For the text-containing cell, return its midpoint in (x, y) coordinate format. 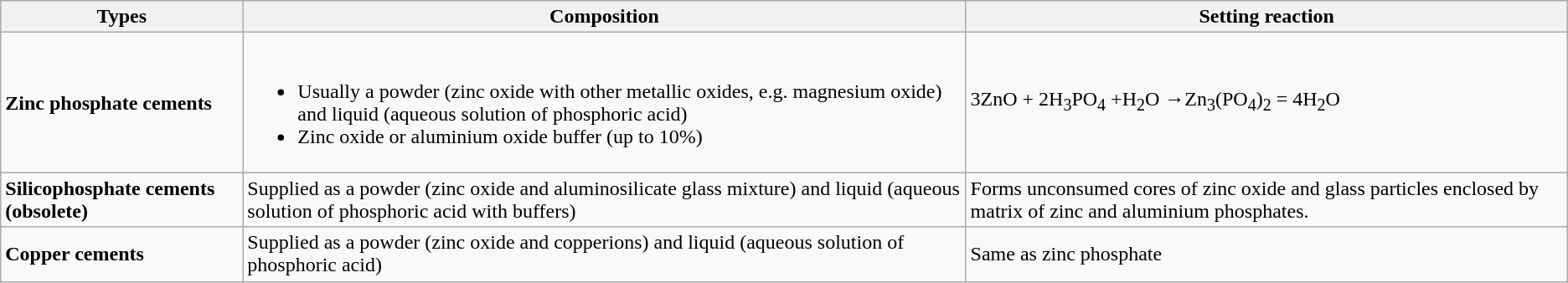
Supplied as a powder (zinc oxide and copperions) and liquid (aqueous solution of phosphoric acid) (605, 255)
Forms unconsumed cores of zinc oxide and glass particles enclosed by matrix of zinc and aluminium phosphates. (1266, 199)
Zinc phosphate cements (122, 102)
3ZnO + 2H3PO4 +H2O →Zn3(PO4)2 = 4H2O (1266, 102)
Supplied as a powder (zinc oxide and aluminosilicate glass mixture) and liquid (aqueous solution of phosphoric acid with buffers) (605, 199)
Same as zinc phosphate (1266, 255)
Types (122, 17)
Copper cements (122, 255)
Setting reaction (1266, 17)
Silicophosphate cements (obsolete) (122, 199)
Composition (605, 17)
